Locate the cell with the specified text and output its (X, Y) center coordinate. 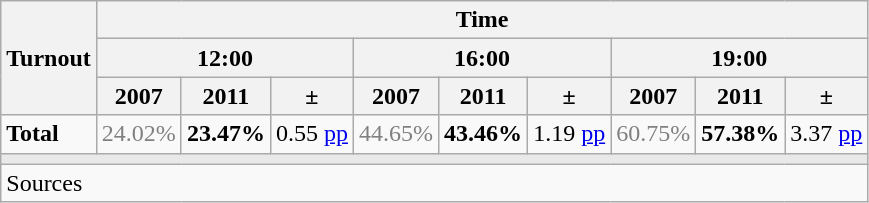
Time (482, 20)
3.37 pp (826, 134)
12:00 (224, 58)
57.38% (740, 134)
Sources (434, 183)
Total (49, 134)
Turnout (49, 58)
23.47% (226, 134)
16:00 (482, 58)
19:00 (740, 58)
44.65% (396, 134)
0.55 pp (312, 134)
24.02% (138, 134)
1.19 pp (570, 134)
43.46% (484, 134)
60.75% (654, 134)
